Extract the (X, Y) coordinate from the center of the cell holding the provided text.  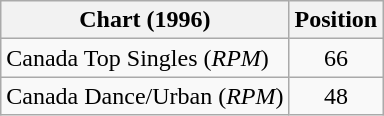
Canada Top Singles (RPM) (145, 58)
Chart (1996) (145, 20)
Canada Dance/Urban (RPM) (145, 96)
48 (336, 96)
Position (336, 20)
66 (336, 58)
